Find where the given text appears and provide that cell's center as [X, Y] coordinate. 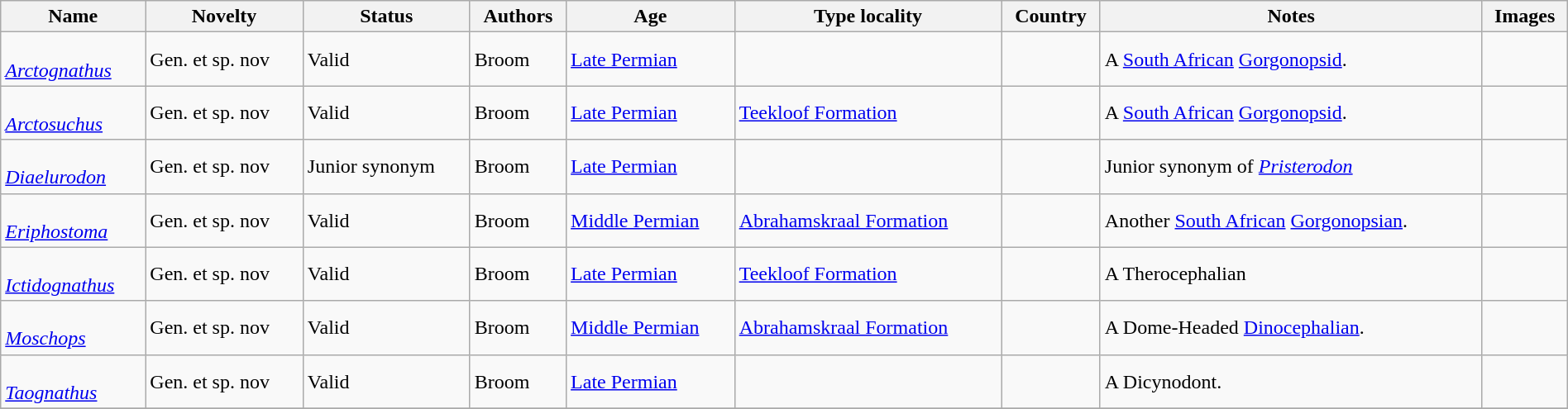
Eriphostoma [73, 220]
Ictidognathus [73, 274]
A Dicynodont. [1291, 382]
Status [386, 17]
Authors [518, 17]
Junior synonym [386, 167]
Junior synonym of Pristerodon [1291, 167]
Moschops [73, 327]
Diaelurodon [73, 167]
A Dome-Headed Dinocephalian. [1291, 327]
Novelty [225, 17]
Images [1525, 17]
Age [651, 17]
Notes [1291, 17]
Name [73, 17]
Arctosuchus [73, 112]
Arctognathus [73, 59]
A Therocephalian [1291, 274]
Type locality [868, 17]
Another South African Gorgonopsian. [1291, 220]
Taognathus [73, 382]
Country [1051, 17]
